Provide the [X, Y] coordinate of the cell's center where the given text is located.  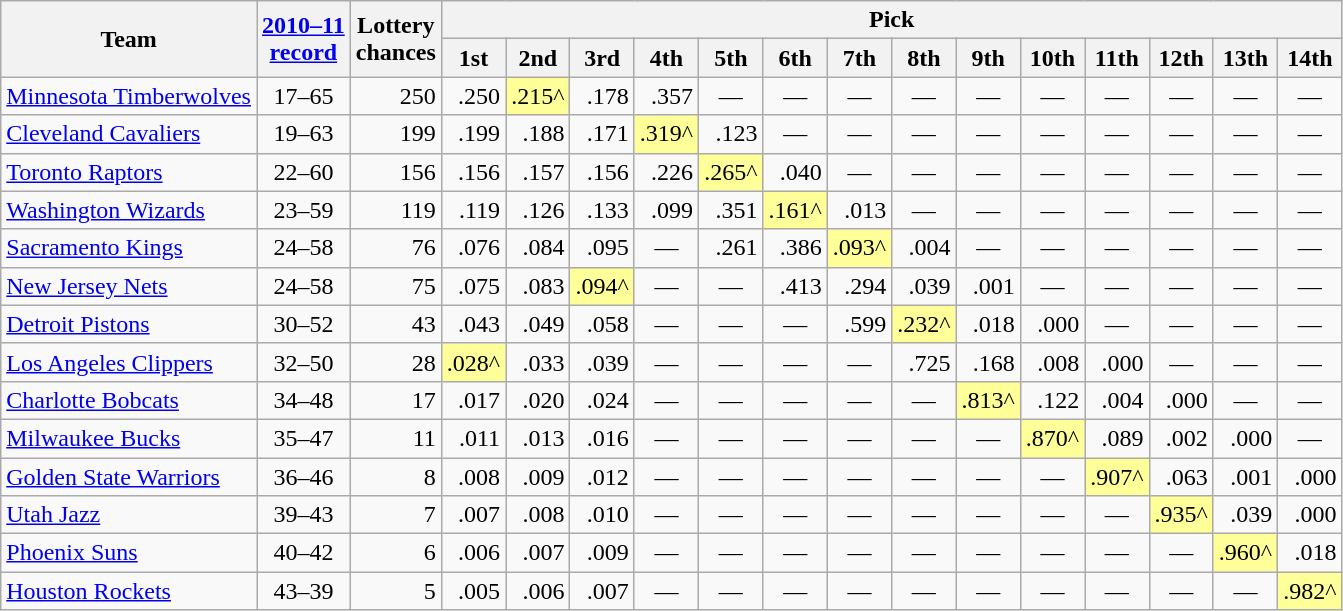
250 [396, 96]
35–47 [303, 438]
.357 [666, 96]
34–48 [303, 400]
5 [396, 591]
40–42 [303, 553]
.294 [859, 286]
.261 [731, 248]
.017 [473, 400]
43 [396, 324]
2010–11record [303, 39]
.813^ [988, 400]
.058 [602, 324]
199 [396, 134]
9th [988, 58]
30–52 [303, 324]
.935^ [1181, 515]
Cleveland Cavaliers [129, 134]
28 [396, 362]
Toronto Raptors [129, 172]
.020 [538, 400]
.028^ [473, 362]
.319^ [666, 134]
.093^ [859, 248]
.351 [731, 210]
.049 [538, 324]
.157 [538, 172]
.083 [538, 286]
19–63 [303, 134]
.005 [473, 591]
.040 [795, 172]
23–59 [303, 210]
.215^ [538, 96]
.024 [602, 400]
14th [1310, 58]
32–50 [303, 362]
.188 [538, 134]
Lotterychances [396, 39]
1st [473, 58]
Utah Jazz [129, 515]
.123 [731, 134]
.870^ [1052, 438]
.178 [602, 96]
3rd [602, 58]
.033 [538, 362]
.386 [795, 248]
.063 [1181, 477]
.725 [924, 362]
.089 [1117, 438]
.016 [602, 438]
.122 [1052, 400]
.907^ [1117, 477]
.199 [473, 134]
Washington Wizards [129, 210]
5th [731, 58]
.119 [473, 210]
39–43 [303, 515]
11 [396, 438]
.095 [602, 248]
6 [396, 553]
156 [396, 172]
13th [1245, 58]
10th [1052, 58]
.226 [666, 172]
.250 [473, 96]
.171 [602, 134]
11th [1117, 58]
7th [859, 58]
New Jersey Nets [129, 286]
8 [396, 477]
Houston Rockets [129, 591]
.010 [602, 515]
.265^ [731, 172]
.133 [602, 210]
Minnesota Timberwolves [129, 96]
75 [396, 286]
.960^ [1245, 553]
.126 [538, 210]
.413 [795, 286]
.094^ [602, 286]
17–65 [303, 96]
22–60 [303, 172]
76 [396, 248]
7 [396, 515]
.002 [1181, 438]
17 [396, 400]
Sacramento Kings [129, 248]
.012 [602, 477]
Golden State Warriors [129, 477]
.076 [473, 248]
2nd [538, 58]
.043 [473, 324]
.099 [666, 210]
Phoenix Suns [129, 553]
8th [924, 58]
43–39 [303, 591]
.599 [859, 324]
Detroit Pistons [129, 324]
4th [666, 58]
119 [396, 210]
6th [795, 58]
.161^ [795, 210]
Team [129, 39]
36–46 [303, 477]
.168 [988, 362]
Pick [892, 20]
.232^ [924, 324]
.011 [473, 438]
12th [1181, 58]
Los Angeles Clippers [129, 362]
Milwaukee Bucks [129, 438]
.075 [473, 286]
.084 [538, 248]
Charlotte Bobcats [129, 400]
.982^ [1310, 591]
